For the text-containing cell, return its midpoint in [X, Y] coordinate format. 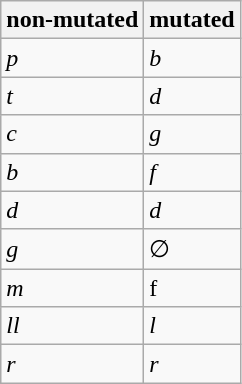
t [72, 96]
non-mutated [72, 20]
ll [72, 326]
m [72, 288]
∅ [192, 249]
p [72, 58]
mutated [192, 20]
c [72, 134]
l [192, 326]
